For the text-containing cell, return its midpoint in (x, y) coordinate format. 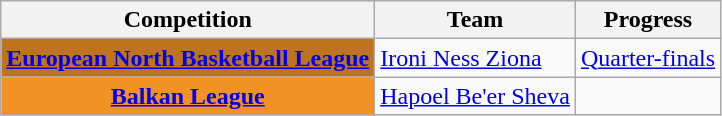
Progress (648, 20)
Ironi Ness Ziona (476, 58)
Balkan League (188, 96)
Hapoel Be'er Sheva (476, 96)
Quarter-finals (648, 58)
European North Basketball League (188, 58)
Competition (188, 20)
Team (476, 20)
